Output the (X, Y) coordinate of the center of the cell containing the given text.  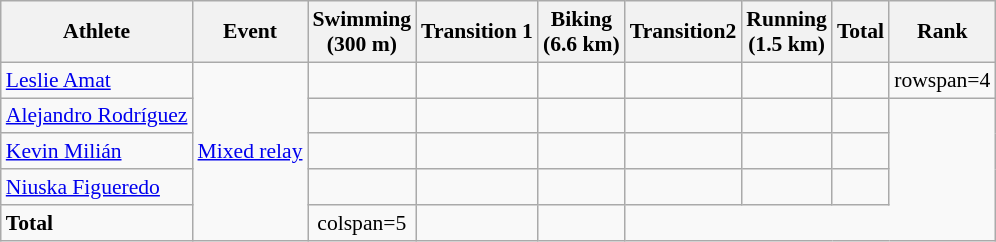
Running(1.5 km) (786, 32)
Leslie Amat (97, 80)
Niuska Figueredo (97, 187)
Mixed relay (250, 151)
Transition 1 (477, 32)
Swimming(300 m) (362, 32)
Transition2 (683, 32)
Alejandro Rodríguez (97, 116)
Kevin Milián (97, 152)
rowspan=4 (942, 80)
Event (250, 32)
Biking(6.6 km) (582, 32)
Athlete (97, 32)
Rank (942, 32)
colspan=5 (362, 223)
